Determine the [X, Y] coordinate at the center of the cell enclosing the given text.  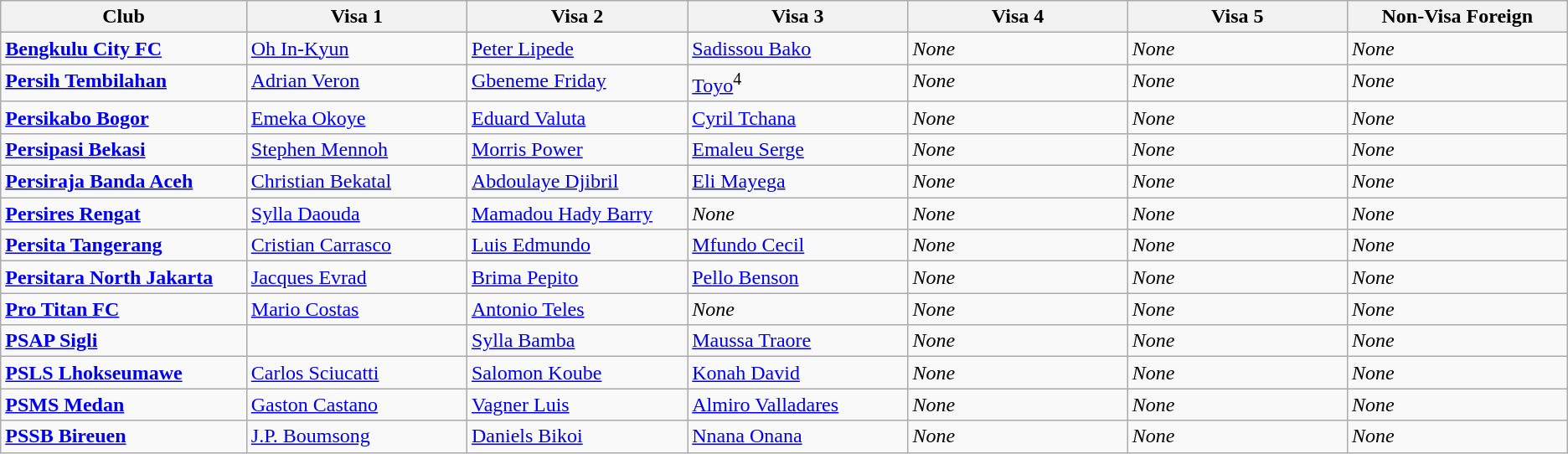
Emaleu Serge [797, 149]
Sylla Daouda [357, 214]
Oh In-Kyun [357, 49]
Persipasi Bekasi [124, 149]
Emeka Okoye [357, 117]
Salomon Koube [576, 373]
Cristian Carrasco [357, 245]
Pro Titan FC [124, 309]
Persikabo Bogor [124, 117]
Cyril Tchana [797, 117]
J.P. Boumsong [357, 436]
Luis Edmundo [576, 245]
Mario Costas [357, 309]
Almiro Valladares [797, 405]
Bengkulu City FC [124, 49]
Gaston Castano [357, 405]
Jacques Evrad [357, 277]
Visa 1 [357, 17]
PSMS Medan [124, 405]
Konah David [797, 373]
Visa 4 [1018, 17]
Persita Tangerang [124, 245]
Nnana Onana [797, 436]
Maussa Traore [797, 341]
Gbeneme Friday [576, 84]
Carlos Sciucatti [357, 373]
Non-Visa Foreign [1457, 17]
Toyo4 [797, 84]
Visa 3 [797, 17]
PSAP Sigli [124, 341]
Persih Tembilahan [124, 84]
Visa 2 [576, 17]
Mfundo Cecil [797, 245]
Persires Rengat [124, 214]
Mamadou Hady Barry [576, 214]
Morris Power [576, 149]
Daniels Bikoi [576, 436]
Club [124, 17]
Eli Mayega [797, 182]
Christian Bekatal [357, 182]
Vagner Luis [576, 405]
Pello Benson [797, 277]
Abdoulaye Djibril [576, 182]
Peter Lipede [576, 49]
Sylla Bamba [576, 341]
Persiraja Banda Aceh [124, 182]
Eduard Valuta [576, 117]
Sadissou Bako [797, 49]
Stephen Mennoh [357, 149]
Antonio Teles [576, 309]
Brima Pepito [576, 277]
PSLS Lhokseumawe [124, 373]
PSSB Bireuen [124, 436]
Visa 5 [1237, 17]
Persitara North Jakarta [124, 277]
Adrian Veron [357, 84]
